Find where the given text appears and provide that cell's center as (x, y) coordinate. 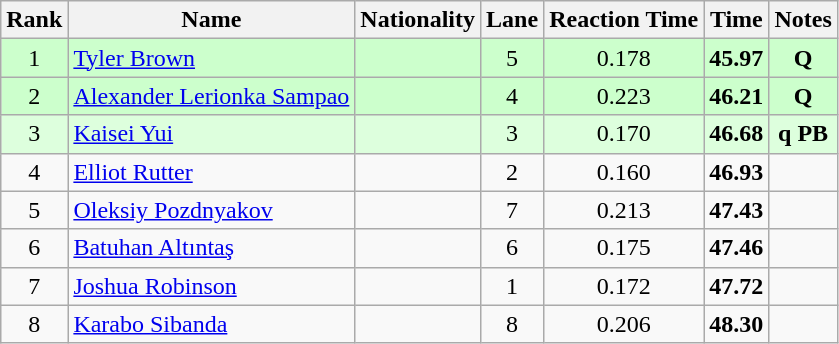
Alexander Lerionka Sampao (212, 96)
Kaisei Yui (212, 134)
Batuhan Altıntaş (212, 248)
46.21 (736, 96)
48.30 (736, 324)
Tyler Brown (212, 58)
Nationality (418, 20)
0.206 (624, 324)
Notes (803, 20)
46.68 (736, 134)
Lane (512, 20)
Oleksiy Pozdnyakov (212, 210)
Reaction Time (624, 20)
46.93 (736, 172)
q PB (803, 134)
0.223 (624, 96)
Name (212, 20)
Elliot Rutter (212, 172)
0.213 (624, 210)
0.178 (624, 58)
47.43 (736, 210)
47.72 (736, 286)
0.160 (624, 172)
0.170 (624, 134)
0.172 (624, 286)
Time (736, 20)
47.46 (736, 248)
Karabo Sibanda (212, 324)
Rank (34, 20)
0.175 (624, 248)
45.97 (736, 58)
Joshua Robinson (212, 286)
